For the text-containing cell, return its midpoint in [x, y] coordinate format. 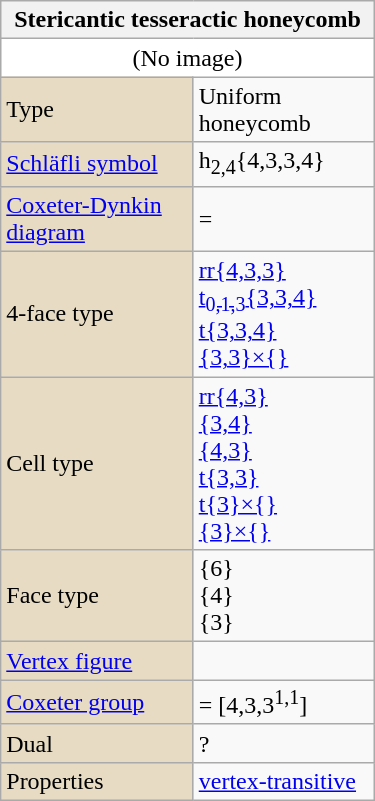
Coxeter-Dynkin diagram [97, 218]
vertex-transitive [284, 781]
Coxeter group [97, 702]
rr{4,3,3}t0,1,3{3,3,4}t{3,3,4}{3,3}×{} [284, 314]
Face type [97, 596]
Properties [97, 781]
Uniform honeycomb [284, 110]
= [4,3,31,1] [284, 702]
(No image) [188, 58]
h2,4{4,3,3,4} [284, 164]
Stericantic tesseractic honeycomb [188, 20]
4-face type [97, 314]
{6}{4}{3} [284, 596]
rr{4,3}{3,4}{4,3}t{3,3}t{3}×{}{3}×{} [284, 464]
Type [97, 110]
Vertex figure [97, 661]
Schläfli symbol [97, 164]
Cell type [97, 464]
= [284, 218]
Dual [97, 743]
? [284, 743]
